From the cell containing the given text, extract its center point as (x, y) coordinate. 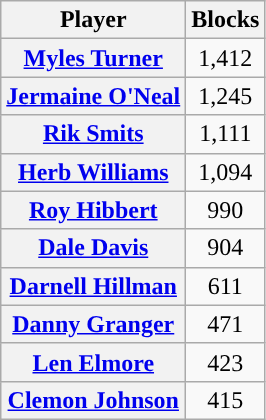
Myles Turner (94, 58)
1,111 (226, 134)
423 (226, 362)
990 (226, 210)
Jermaine O'Neal (94, 96)
Danny Granger (94, 324)
471 (226, 324)
Blocks (226, 20)
Rik Smits (94, 134)
Clemon Johnson (94, 400)
1,094 (226, 172)
Darnell Hillman (94, 286)
415 (226, 400)
Roy Hibbert (94, 210)
1,412 (226, 58)
Herb Williams (94, 172)
Dale Davis (94, 248)
1,245 (226, 96)
Player (94, 20)
Len Elmore (94, 362)
904 (226, 248)
611 (226, 286)
